For the text-containing cell, return its midpoint in (X, Y) coordinate format. 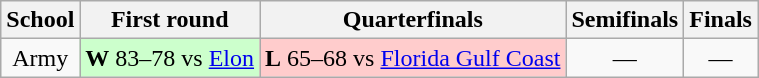
Finals (721, 20)
L 65–68 vs Florida Gulf Coast (413, 58)
School (40, 20)
Army (40, 58)
W 83–78 vs Elon (170, 58)
Quarterfinals (413, 20)
First round (170, 20)
Semifinals (625, 20)
